Output the [X, Y] coordinate of the center of the cell containing the given text.  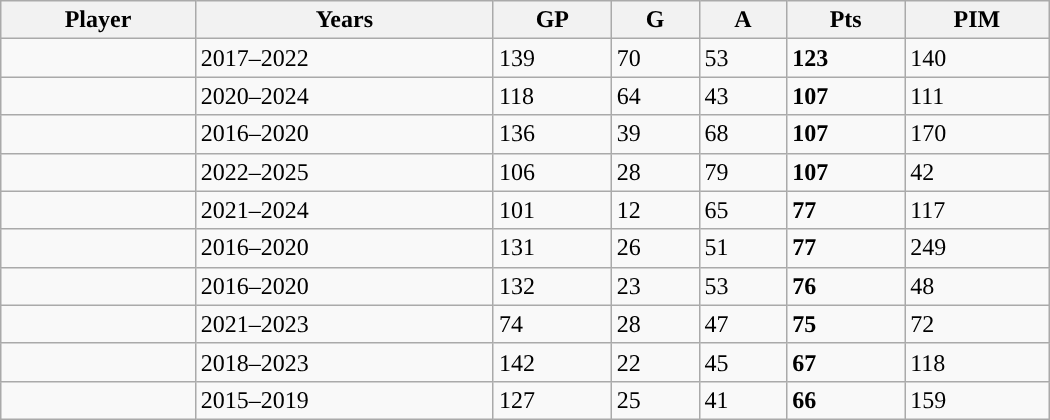
117 [978, 210]
2017–2022 [344, 58]
132 [552, 286]
39 [655, 134]
106 [552, 172]
64 [655, 96]
2015–2019 [344, 400]
123 [846, 58]
41 [743, 400]
G [655, 20]
72 [978, 324]
25 [655, 400]
Years [344, 20]
101 [552, 210]
Pts [846, 20]
136 [552, 134]
2018–2023 [344, 362]
48 [978, 286]
66 [846, 400]
2020–2024 [344, 96]
65 [743, 210]
142 [552, 362]
47 [743, 324]
159 [978, 400]
79 [743, 172]
68 [743, 134]
74 [552, 324]
75 [846, 324]
131 [552, 248]
A [743, 20]
170 [978, 134]
45 [743, 362]
67 [846, 362]
2021–2024 [344, 210]
249 [978, 248]
111 [978, 96]
70 [655, 58]
12 [655, 210]
140 [978, 58]
76 [846, 286]
Player [98, 20]
2022–2025 [344, 172]
2021–2023 [344, 324]
23 [655, 286]
127 [552, 400]
GP [552, 20]
139 [552, 58]
51 [743, 248]
26 [655, 248]
43 [743, 96]
PIM [978, 20]
22 [655, 362]
42 [978, 172]
